Determine the [X, Y] coordinate at the center of the cell enclosing the given text.  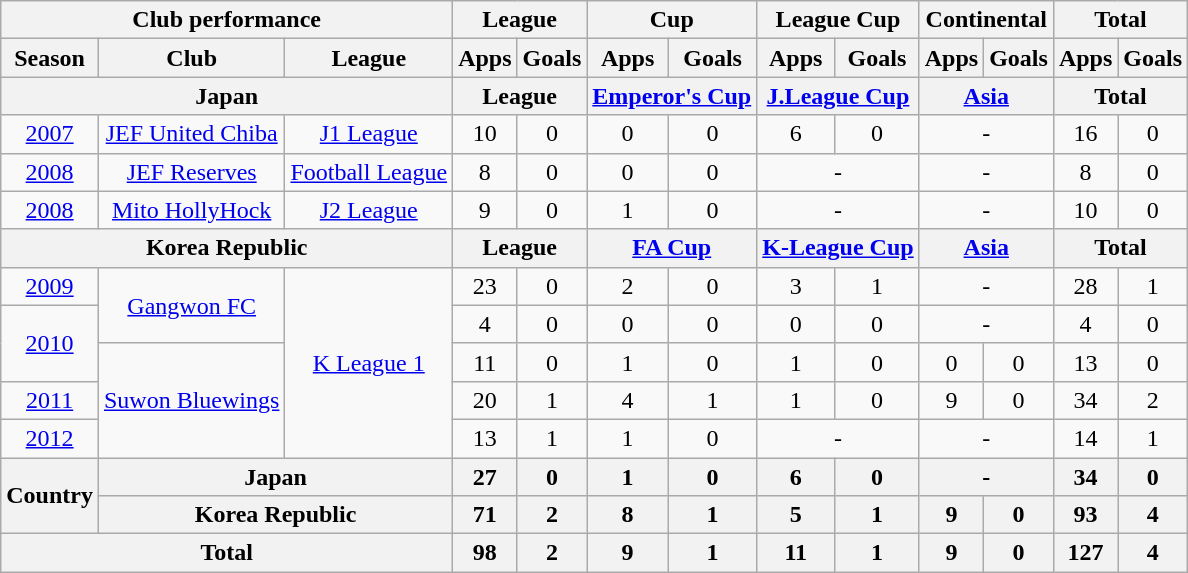
71 [485, 515]
JEF United Chiba [191, 134]
3 [796, 286]
K-League Cup [838, 248]
FA Cup [672, 248]
2012 [50, 438]
20 [485, 400]
K League 1 [369, 362]
23 [485, 286]
League Cup [838, 20]
Club performance [227, 20]
J.League Cup [838, 96]
Suwon Bluewings [191, 400]
Continental [986, 20]
Season [50, 58]
2009 [50, 286]
Cup [672, 20]
93 [1085, 515]
2011 [50, 400]
14 [1085, 438]
JEF Reserves [191, 172]
27 [485, 477]
Emperor's Cup [672, 96]
Country [50, 496]
J2 League [369, 210]
Football League [369, 172]
16 [1085, 134]
2010 [50, 343]
Club [191, 58]
5 [796, 515]
98 [485, 553]
2007 [50, 134]
127 [1085, 553]
Mito HollyHock [191, 210]
J1 League [369, 134]
28 [1085, 286]
Gangwon FC [191, 305]
